From the cell containing the given text, extract its center point as (X, Y) coordinate. 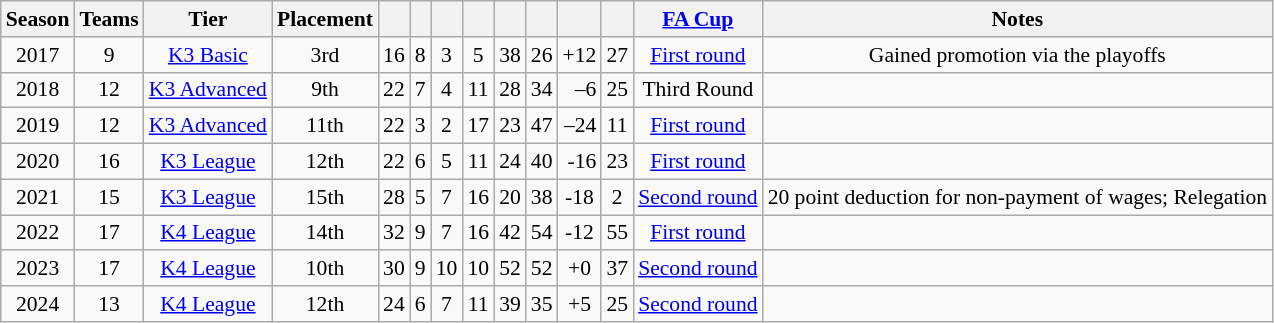
2019 (38, 126)
+0 (580, 269)
8 (420, 55)
9th (325, 90)
-12 (580, 233)
32 (394, 233)
4 (447, 90)
Notes (1018, 19)
39 (510, 304)
2017 (38, 55)
3rd (325, 55)
2020 (38, 162)
26 (542, 55)
55 (617, 233)
54 (542, 233)
2021 (38, 197)
–6 (580, 90)
Gained promotion via the playoffs (1018, 55)
20 (510, 197)
+12 (580, 55)
2023 (38, 269)
27 (617, 55)
15 (108, 197)
+5 (580, 304)
37 (617, 269)
2024 (38, 304)
2022 (38, 233)
40 (542, 162)
10th (325, 269)
34 (542, 90)
35 (542, 304)
-16 (580, 162)
Season (38, 19)
Teams (108, 19)
Third Round (698, 90)
Placement (325, 19)
13 (108, 304)
-18 (580, 197)
15th (325, 197)
30 (394, 269)
Tier (208, 19)
20 point deduction for non-payment of wages; Relegation (1018, 197)
11th (325, 126)
2018 (38, 90)
–24 (580, 126)
14th (325, 233)
FA Cup (698, 19)
42 (510, 233)
K3 Basic (208, 55)
47 (542, 126)
